For the text-containing cell, return its midpoint in [X, Y] coordinate format. 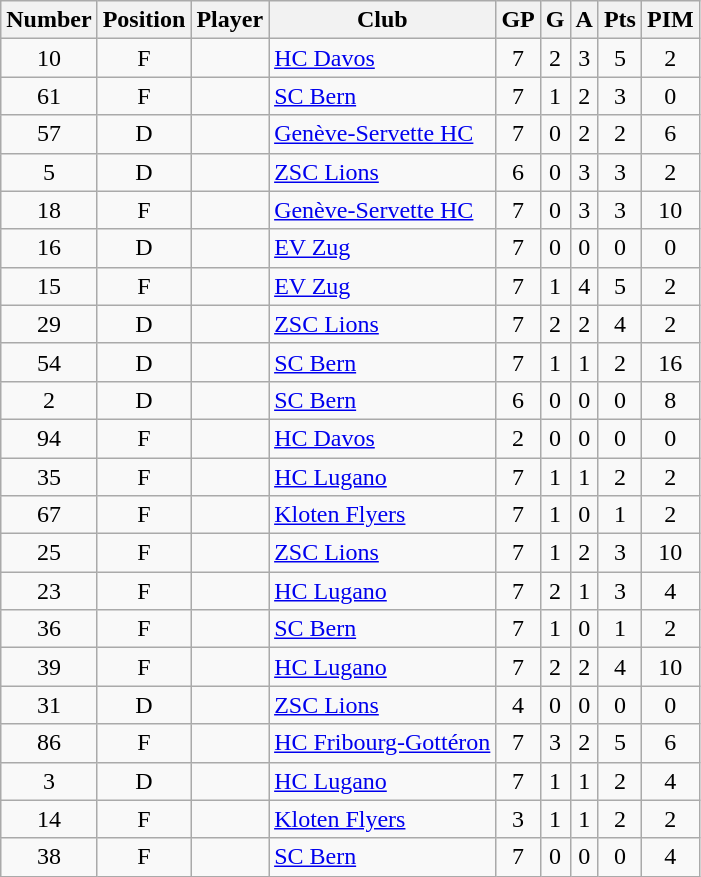
Player [230, 20]
57 [49, 134]
Pts [620, 20]
8 [670, 400]
18 [49, 210]
36 [49, 629]
29 [49, 324]
14 [49, 819]
39 [49, 667]
31 [49, 705]
86 [49, 743]
Position [144, 20]
23 [49, 591]
G [555, 20]
94 [49, 438]
Number [49, 20]
54 [49, 362]
25 [49, 553]
HC Fribourg-Gottéron [382, 743]
38 [49, 857]
PIM [670, 20]
GP [518, 20]
61 [49, 96]
15 [49, 286]
67 [49, 515]
A [584, 20]
35 [49, 477]
Club [382, 20]
